Scan for the cell matching the given text and deliver its (X, Y) coordinate at center. 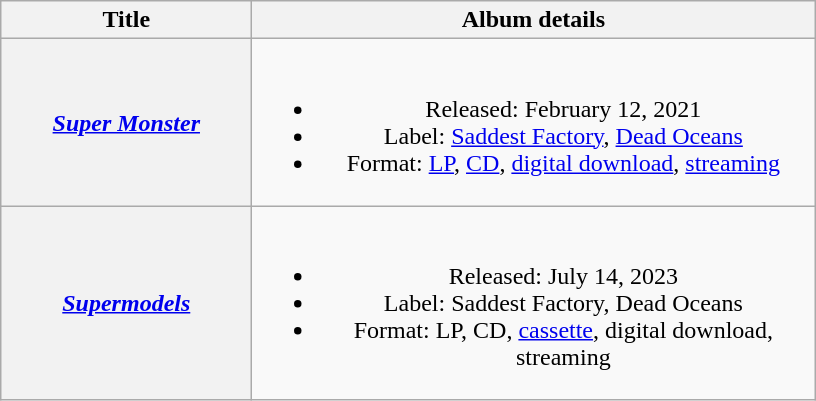
Released: July 14, 2023Label: Saddest Factory, Dead OceansFormat: LP, CD, cassette, digital download, streaming (534, 303)
Title (126, 20)
Supermodels (126, 303)
Super Monster (126, 122)
Released: February 12, 2021Label: Saddest Factory, Dead OceansFormat: LP, CD, digital download, streaming (534, 122)
Album details (534, 20)
